Return [X, Y] of the center of cell containing provided text 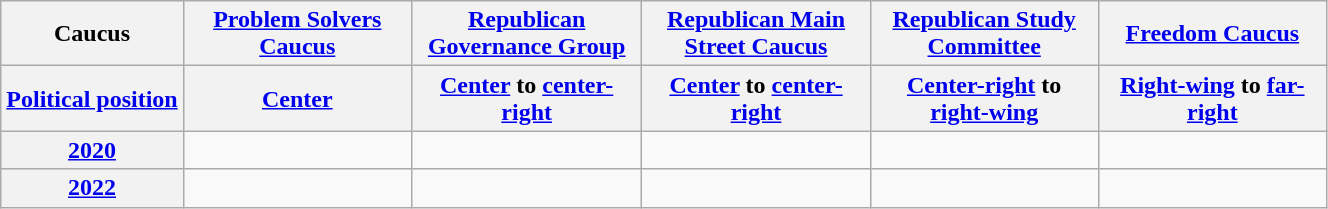
2020 [92, 150]
2022 [92, 188]
Caucus [92, 34]
Political position [92, 98]
Republican Study Committee [984, 34]
Right-wing to far-right [1212, 98]
Republican Governance Group [526, 34]
Republican Main Street Caucus [756, 34]
Problem Solvers Caucus [297, 34]
Center-right to right-wing [984, 98]
Center [297, 98]
Freedom Caucus [1212, 34]
